Capture the cell that displays the provided text and extract its (x, y) central coordinate. 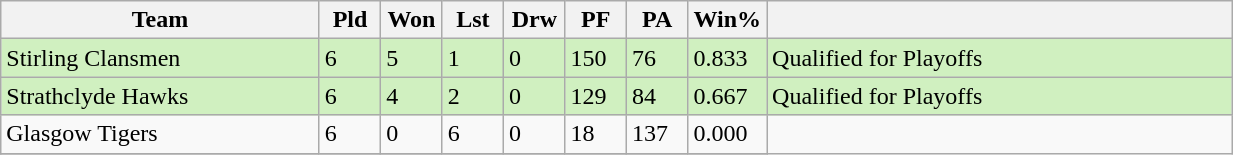
4 (412, 96)
Drw (534, 20)
137 (656, 134)
76 (656, 58)
Lst (472, 20)
Strathclyde Hawks (160, 96)
150 (596, 58)
0.833 (728, 58)
18 (596, 134)
Team (160, 20)
PA (656, 20)
0.000 (728, 134)
2 (472, 96)
Pld (350, 20)
Glasgow Tigers (160, 134)
0.667 (728, 96)
129 (596, 96)
84 (656, 96)
Win% (728, 20)
Stirling Clansmen (160, 58)
Won (412, 20)
PF (596, 20)
5 (412, 58)
1 (472, 58)
